Detect which cell encompasses the target text, then output its (X, Y) center coordinate. 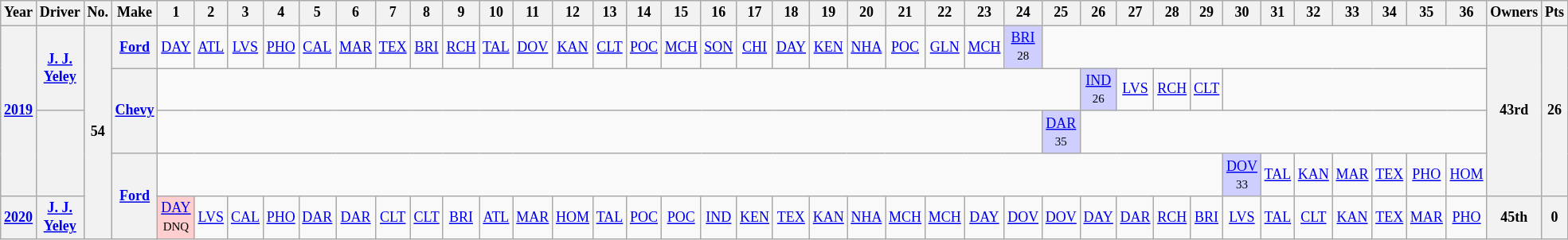
4 (280, 13)
24 (1023, 13)
21 (905, 13)
No. (97, 13)
Pts (1554, 13)
1 (176, 13)
11 (533, 13)
9 (461, 13)
Driver (60, 13)
DOV33 (1242, 175)
DAYDNQ (176, 218)
16 (718, 13)
17 (755, 13)
0 (1554, 218)
Owners (1515, 13)
36 (1467, 13)
23 (984, 13)
2 (211, 13)
IND (718, 218)
GLN (944, 47)
2019 (19, 111)
54 (97, 132)
BRI28 (1023, 47)
CHI (755, 47)
19 (828, 13)
18 (791, 13)
13 (609, 13)
3 (245, 13)
Year (19, 13)
7 (393, 13)
6 (356, 13)
DAR35 (1061, 132)
25 (1061, 13)
45th (1515, 218)
34 (1390, 13)
10 (496, 13)
IND26 (1098, 90)
5 (317, 13)
SON (718, 47)
27 (1136, 13)
22 (944, 13)
8 (427, 13)
12 (573, 13)
32 (1313, 13)
43rd (1515, 111)
20 (866, 13)
15 (681, 13)
29 (1207, 13)
Chevy (135, 111)
2020 (19, 218)
28 (1172, 13)
33 (1352, 13)
Make (135, 13)
30 (1242, 13)
31 (1277, 13)
35 (1427, 13)
14 (644, 13)
